Search for the cell housing the specified text and yield its (X, Y) center coordinate. 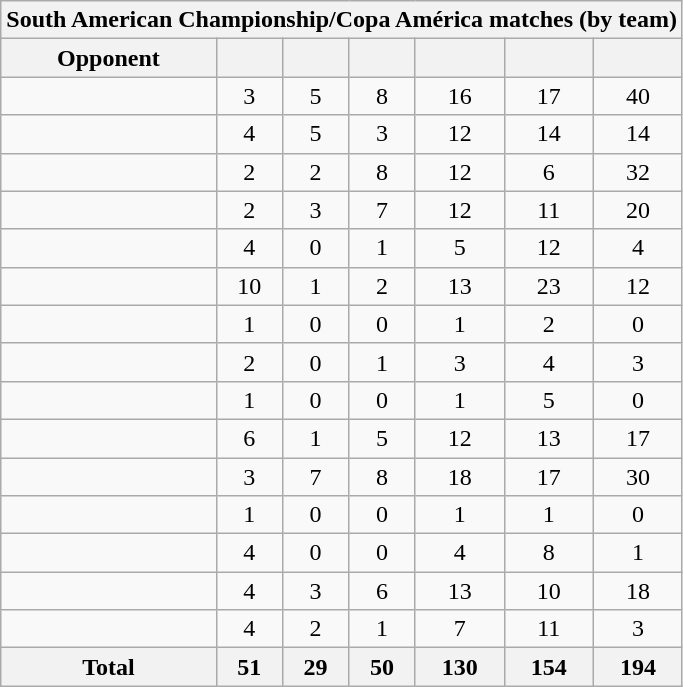
23 (548, 286)
40 (638, 96)
50 (382, 667)
32 (638, 172)
130 (460, 667)
154 (548, 667)
Total (108, 667)
16 (460, 96)
20 (638, 210)
South American Championship/Copa América matches (by team) (342, 20)
29 (315, 667)
194 (638, 667)
51 (249, 667)
30 (638, 477)
Opponent (108, 58)
